Return the (X, Y) coordinate for the center point of the cell that contains the specified text.  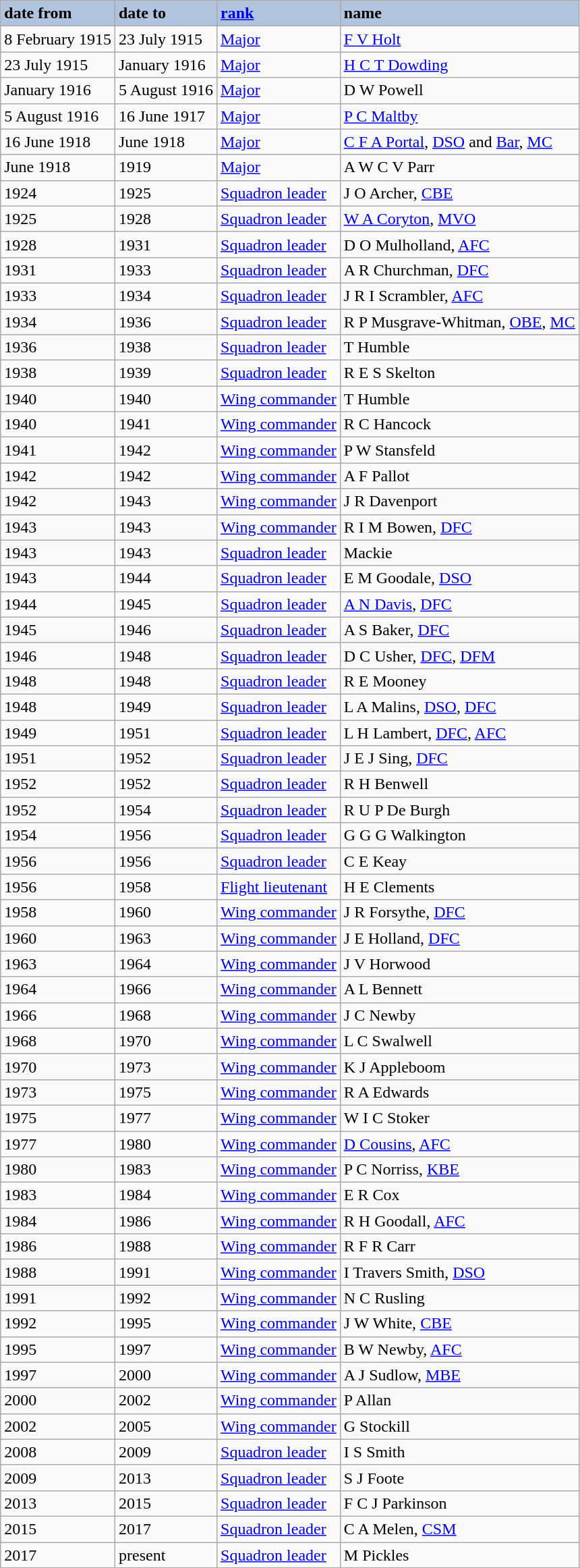
R H Benwell (459, 784)
P C Norriss, KBE (459, 1170)
R H Goodall, AFC (459, 1221)
R E Mooney (459, 681)
J V Horwood (459, 964)
A L Bennett (459, 990)
1919 (166, 167)
M Pickles (459, 1555)
I S Smith (459, 1452)
Mackie (459, 553)
R C Hancock (459, 425)
L A Malins, DSO, DFC (459, 707)
name (459, 13)
date from (58, 13)
K J Appleboom (459, 1066)
I Travers Smith, DSO (459, 1272)
J W White, CBE (459, 1324)
R I M Bowen, DFC (459, 527)
L H Lambert, DFC, AFC (459, 732)
R F R Carr (459, 1247)
1939 (166, 373)
R A Edwards (459, 1092)
A N Davis, DFC (459, 604)
P Allan (459, 1401)
W A Coryton, MVO (459, 219)
G Stockill (459, 1426)
1924 (58, 193)
J O Archer, CBE (459, 193)
R E S Skelton (459, 373)
D W Powell (459, 90)
B W Newby, AFC (459, 1349)
C F A Portal, DSO and Bar, MC (459, 142)
16 June 1918 (58, 142)
E M Goodale, DSO (459, 578)
A F Pallot (459, 476)
A J Sudlow, MBE (459, 1375)
E R Cox (459, 1195)
C E Keay (459, 861)
P W Stansfeld (459, 450)
G G G Walkington (459, 836)
16 June 1917 (166, 116)
2005 (166, 1426)
P C Maltby (459, 116)
D Cousins, AFC (459, 1144)
A R Churchman, DFC (459, 270)
D O Mulholland, AFC (459, 244)
J E Holland, DFC (459, 938)
R P Musgrave-Whitman, OBE, MC (459, 322)
N C Rusling (459, 1298)
J R Davenport (459, 502)
H E Clements (459, 887)
S J Foote (459, 1478)
D C Usher, DFC, DFM (459, 655)
F C J Parkinson (459, 1503)
J C Newby (459, 1015)
J R I Scrambler, AFC (459, 296)
F V Holt (459, 39)
H C T Dowding (459, 65)
A S Baker, DFC (459, 630)
present (166, 1555)
J E J Sing, DFC (459, 759)
C A Melen, CSM (459, 1529)
date to (166, 13)
J R Forsythe, DFC (459, 913)
Flight lieutenant (279, 887)
L C Swalwell (459, 1041)
R U P De Burgh (459, 810)
rank (279, 13)
8 February 1915 (58, 39)
2008 (58, 1452)
W I C Stoker (459, 1118)
A W C V Parr (459, 167)
